Return (x, y) of the center of cell containing provided text 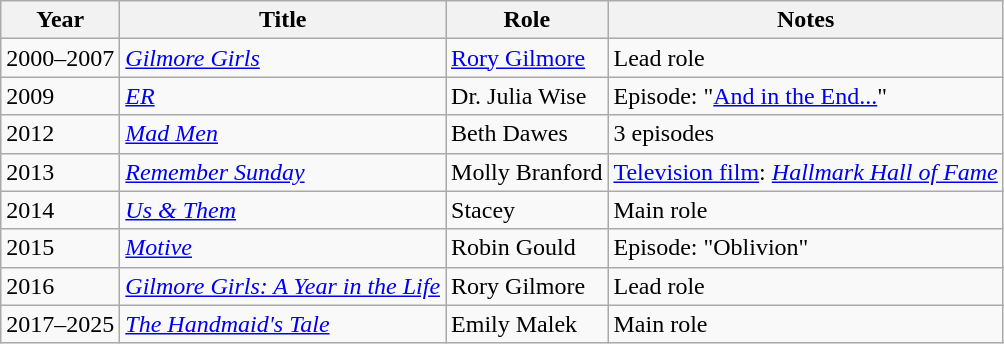
Notes (806, 20)
The Handmaid's Tale (283, 324)
Remember Sunday (283, 172)
Beth Dawes (527, 134)
Role (527, 20)
Emily Malek (527, 324)
2014 (60, 210)
Gilmore Girls: A Year in the Life (283, 286)
2013 (60, 172)
2012 (60, 134)
2000–2007 (60, 58)
2015 (60, 248)
Gilmore Girls (283, 58)
2009 (60, 96)
Episode: "Oblivion" (806, 248)
Mad Men (283, 134)
ER (283, 96)
2016 (60, 286)
3 episodes (806, 134)
Episode: "And in the End..." (806, 96)
Motive (283, 248)
Stacey (527, 210)
Us & Them (283, 210)
Title (283, 20)
Molly Branford (527, 172)
2017–2025 (60, 324)
Year (60, 20)
Robin Gould (527, 248)
Television film: Hallmark Hall of Fame (806, 172)
Dr. Julia Wise (527, 96)
